Capture the cell that displays the provided text and extract its (X, Y) central coordinate. 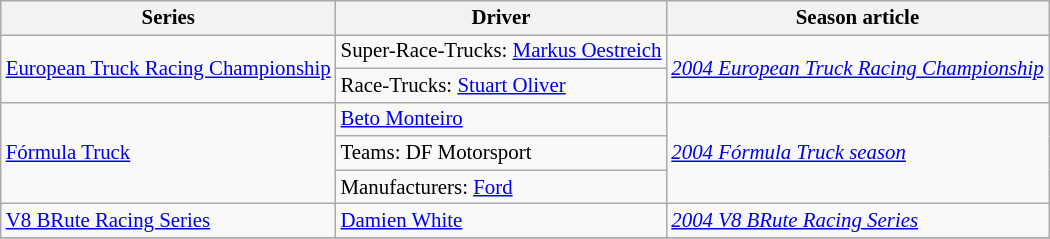
Season article (857, 18)
Series (168, 18)
Race-Trucks: Stuart Oliver (502, 85)
2004 European Truck Racing Championship (857, 68)
V8 BRute Racing Series (168, 221)
Driver (502, 18)
Fórmula Truck (168, 153)
European Truck Racing Championship (168, 68)
Teams: DF Motorsport (502, 153)
Manufacturers: Ford (502, 187)
2004 Fórmula Truck season (857, 153)
2004 V8 BRute Racing Series (857, 221)
Damien White (502, 221)
Super-Race-Trucks: Markus Oestreich (502, 51)
Beto Monteiro (502, 119)
